Return the (X, Y) coordinate for the center point of the cell that contains the specified text.  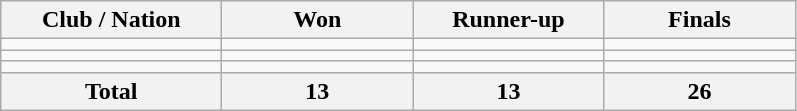
Runner-up (508, 20)
Finals (700, 20)
Won (318, 20)
Club / Nation (112, 20)
Total (112, 91)
26 (700, 91)
